Return (X, Y) of the center of cell containing provided text 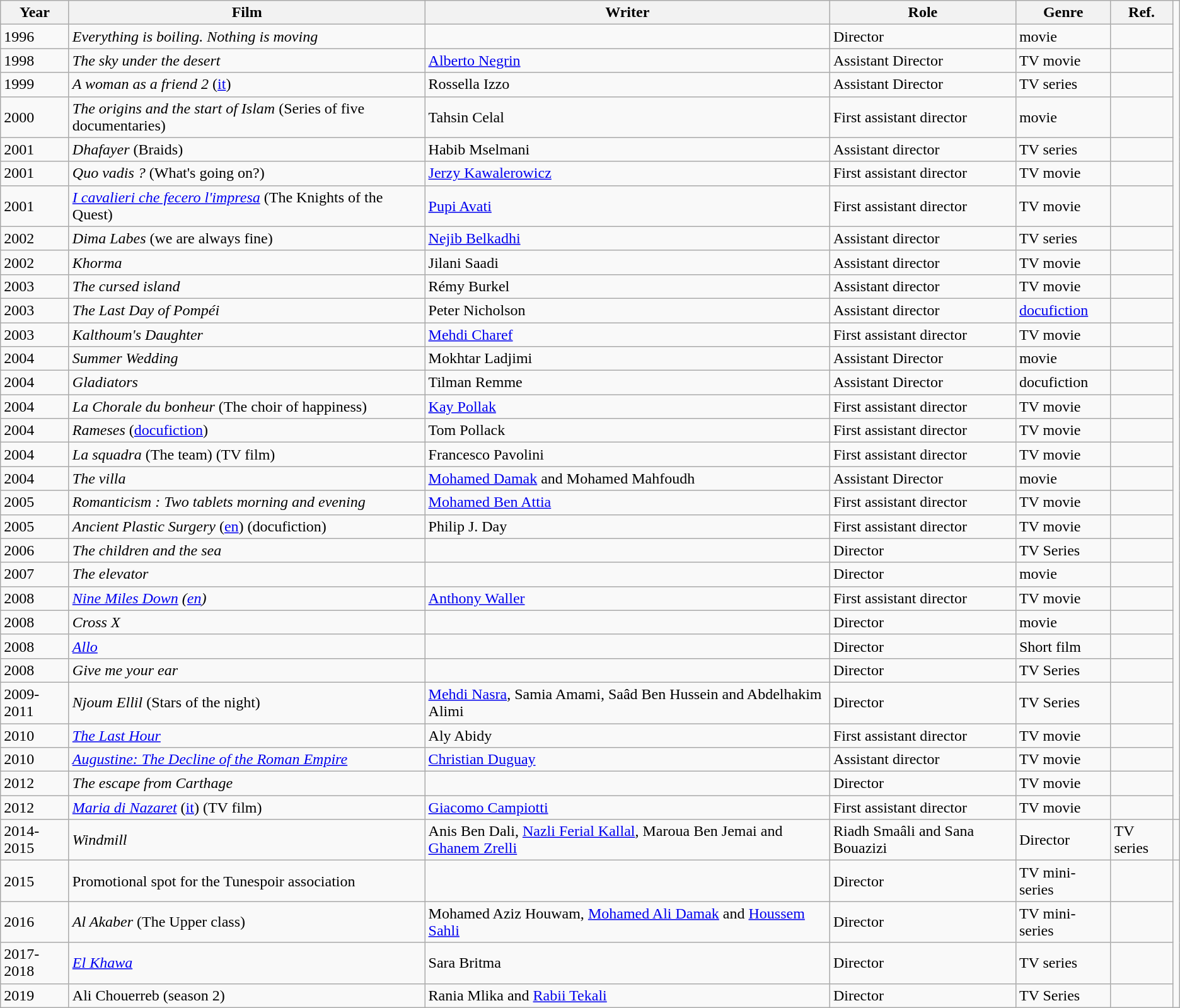
Allo (247, 646)
Alberto Negrin (627, 61)
2009-2011 (35, 702)
Kalthoum's Daughter (247, 335)
Rania Mlika and Rabii Tekali (627, 995)
Short film (1063, 646)
Augustine: The Decline of the Roman Empire (247, 760)
Tahsin Celal (627, 117)
A woman as a friend 2 (it) (247, 84)
Mokhtar Ladjimi (627, 359)
1999 (35, 84)
Gladiators (247, 383)
Year (35, 13)
Cross X (247, 622)
Role (923, 13)
2000 (35, 117)
Ancient Plastic Surgery (en) (docufiction) (247, 526)
The origins and the start of Islam (Series of five documentaries) (247, 117)
Pupi Avati (627, 206)
Mehdi Charef (627, 335)
Anis Ben Dali, Nazli Ferial Kallal, Maroua Ben Jemai and Ghanem Zrelli (627, 840)
Kay Pollak (627, 407)
El Khawa (247, 963)
The children and the sea (247, 550)
I cavalieri che fecero l'impresa (The Knights of the Quest) (247, 206)
Maria di Nazaret (it) (TV film) (247, 808)
Genre (1063, 13)
The sky under the desert (247, 61)
Windmill (247, 840)
Give me your ear (247, 670)
Everything is boiling. Nothing is moving (247, 37)
Peter Nicholson (627, 310)
2015 (35, 881)
Riadh Smaâli and Sana Bouazizi (923, 840)
La squadra (The team) (TV film) (247, 455)
Njoum Ellil (Stars of the night) (247, 702)
Rossella Izzo (627, 84)
Al Akaber (The Upper class) (247, 922)
Romanticism : Two tablets morning and evening (247, 502)
Dhafayer (Braids) (247, 149)
Nine Miles Down (en) (247, 598)
Khorma (247, 262)
Rémy Burkel (627, 286)
2019 (35, 995)
The Last Day of Pompéi (247, 310)
The elevator (247, 574)
The escape from Carthage (247, 784)
Summer Wedding (247, 359)
Christian Duguay (627, 760)
Film (247, 13)
Habib Mselmani (627, 149)
Dima Labes (we are always fine) (247, 238)
Tilman Remme (627, 383)
La Chorale du bonheur (The choir of happiness) (247, 407)
Nejib Belkadhi (627, 238)
2017-2018 (35, 963)
Anthony Waller (627, 598)
The villa (247, 478)
1996 (35, 37)
Mohamed Ben Attia (627, 502)
Mohamed Aziz Houwam, Mohamed Ali Damak and Houssem Sahli (627, 922)
Quo vadis ? (What's going on?) (247, 173)
Rameses (docufiction) (247, 431)
Promotional spot for the Tunespoir association (247, 881)
2014-2015 (35, 840)
1998 (35, 61)
Giacomo Campiotti (627, 808)
Aly Abidy (627, 736)
Jerzy Kawalerowicz (627, 173)
The cursed island (247, 286)
Francesco Pavolini (627, 455)
Jilani Saadi (627, 262)
Sara Britma (627, 963)
Mehdi Nasra, Samia Amami, Saâd Ben Hussein and Abdelhakim Alimi (627, 702)
The Last Hour (247, 736)
2006 (35, 550)
2016 (35, 922)
Ref. (1142, 13)
Writer (627, 13)
2007 (35, 574)
Philip J. Day (627, 526)
Ali Chouerreb (season 2) (247, 995)
Mohamed Damak and Mohamed Mahfoudh (627, 478)
Tom Pollack (627, 431)
